Extract the (x, y) coordinate from the center of the cell holding the provided text.  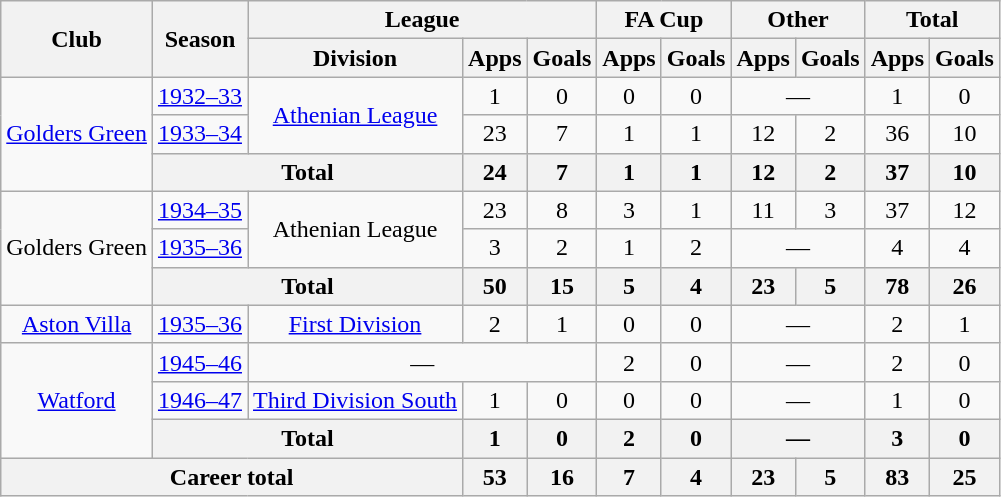
83 (897, 477)
8 (562, 210)
11 (763, 210)
Season (200, 39)
Aston Villa (77, 324)
78 (897, 286)
1946–47 (200, 400)
Career total (232, 477)
50 (495, 286)
Third Division South (356, 400)
53 (495, 477)
First Division (356, 324)
26 (965, 286)
FA Cup (664, 20)
Watford (77, 400)
1932–33 (200, 96)
1934–35 (200, 210)
1933–34 (200, 134)
League (422, 20)
Club (77, 39)
Division (356, 58)
15 (562, 286)
25 (965, 477)
24 (495, 172)
16 (562, 477)
36 (897, 134)
1945–46 (200, 362)
Other (798, 20)
